Return the [x, y] coordinate for the center point of the cell that contains the specified text.  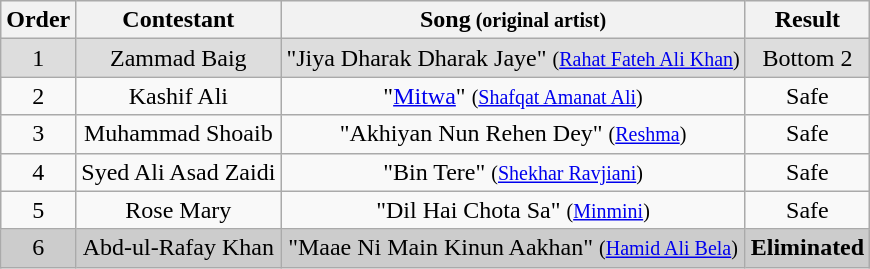
"Jiya Dharak Dharak Jaye" (Rahat Fateh Ali Khan) [513, 58]
3 [38, 134]
"Dil Hai Chota Sa" (Minmini) [513, 210]
Syed Ali Asad Zaidi [178, 172]
Zammad Baig [178, 58]
2 [38, 96]
Kashif Ali [178, 96]
"Bin Tere" (Shekhar Ravjiani) [513, 172]
"Maae Ni Main Kinun Aakhan" (Hamid Ali Bela) [513, 248]
"Mitwa" (Shafqat Amanat Ali) [513, 96]
Bottom 2 [807, 58]
Order [38, 20]
Eliminated [807, 248]
Muhammad Shoaib [178, 134]
"Akhiyan Nun Rehen Dey" (Reshma) [513, 134]
Contestant [178, 20]
5 [38, 210]
1 [38, 58]
Song (original artist) [513, 20]
Result [807, 20]
6 [38, 248]
Rose Mary [178, 210]
Abd-ul-Rafay Khan [178, 248]
4 [38, 172]
